Output the (x, y) coordinate of the center of the cell containing the given text.  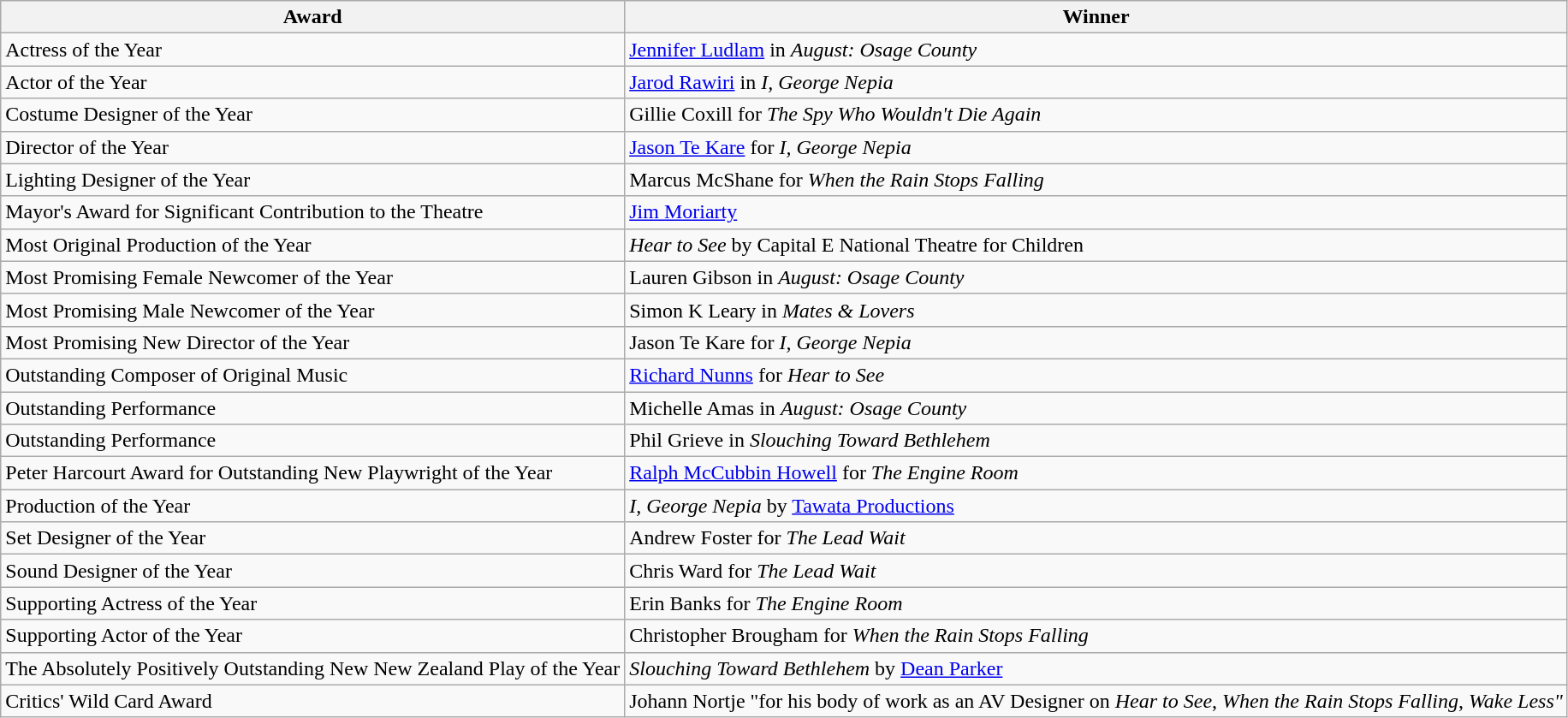
Johann Nortje "for his body of work as an AV Designer on Hear to See, When the Rain Stops Falling, Wake Less" (1096, 701)
Jarod Rawiri in I, George Nepia (1096, 82)
Supporting Actor of the Year (313, 636)
Costume Designer of the Year (313, 115)
Chris Ward for The Lead Wait (1096, 571)
Jennifer Ludlam in August: Osage County (1096, 50)
Actor of the Year (313, 82)
Simon K Leary in Mates & Lovers (1096, 310)
Peter Harcourt Award for Outstanding New Playwright of the Year (313, 473)
Gillie Coxill for The Spy Who Wouldn't Die Again (1096, 115)
Outstanding Composer of Original Music (313, 375)
Most Promising New Director of the Year (313, 342)
Erin Banks for The Engine Room (1096, 603)
The Absolutely Positively Outstanding New New Zealand Play of the Year (313, 668)
Hear to See by Capital E National Theatre for Children (1096, 245)
Slouching Toward Bethlehem by Dean Parker (1096, 668)
Critics' Wild Card Award (313, 701)
Director of the Year (313, 147)
Richard Nunns for Hear to See (1096, 375)
Jim Moriarty (1096, 212)
Most Promising Female Newcomer of the Year (313, 277)
Sound Designer of the Year (313, 571)
Ralph McCubbin Howell for The Engine Room (1096, 473)
Marcus McShane for When the Rain Stops Falling (1096, 180)
Michelle Amas in August: Osage County (1096, 408)
Supporting Actress of the Year (313, 603)
Set Designer of the Year (313, 538)
Lauren Gibson in August: Osage County (1096, 277)
Christopher Brougham for When the Rain Stops Falling (1096, 636)
Andrew Foster for The Lead Wait (1096, 538)
Award (313, 17)
Production of the Year (313, 506)
Actress of the Year (313, 50)
Winner (1096, 17)
Phil Grieve in Slouching Toward Bethlehem (1096, 441)
Most Promising Male Newcomer of the Year (313, 310)
Mayor's Award for Significant Contribution to the Theatre (313, 212)
I, George Nepia by Tawata Productions (1096, 506)
Lighting Designer of the Year (313, 180)
Most Original Production of the Year (313, 245)
